Find where the given text appears and provide that cell's center as (x, y) coordinate. 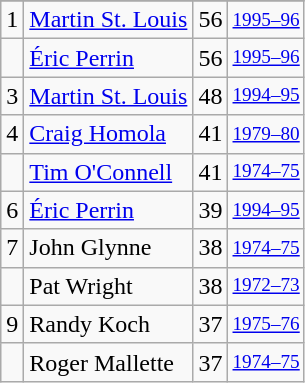
Randy Koch (108, 324)
7 (12, 248)
1979–80 (266, 134)
6 (12, 210)
9 (12, 324)
John Glynne (108, 248)
39 (210, 210)
48 (210, 96)
3 (12, 96)
1975–76 (266, 324)
Tim O'Connell (108, 172)
Pat Wright (108, 286)
Roger Mallette (108, 362)
Craig Homola (108, 134)
1972–73 (266, 286)
4 (12, 134)
1 (12, 20)
